Locate the cell with the specified text and output its (X, Y) center coordinate. 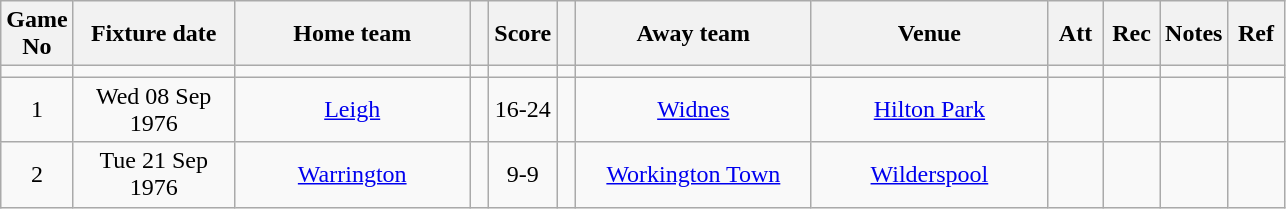
Warrington (352, 174)
Hilton Park (929, 110)
Game No (37, 34)
Wilderspool (929, 174)
Workington Town (693, 174)
1 (37, 110)
Widnes (693, 110)
16-24 (523, 110)
Rec (1132, 34)
9-9 (523, 174)
Venue (929, 34)
Att (1075, 34)
Wed 08 Sep 1976 (154, 110)
2 (37, 174)
Score (523, 34)
Fixture date (154, 34)
Ref (1256, 34)
Tue 21 Sep 1976 (154, 174)
Home team (352, 34)
Away team (693, 34)
Leigh (352, 110)
Notes (1194, 34)
